For the text-containing cell, return its midpoint in (x, y) coordinate format. 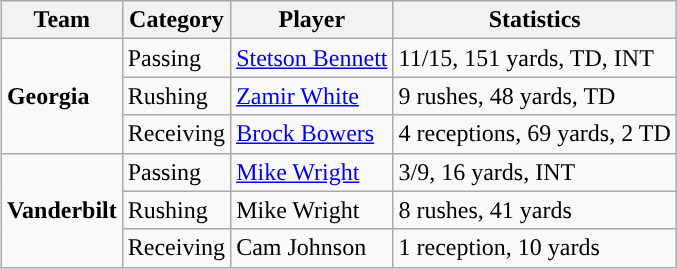
Team (62, 20)
11/15, 151 yards, TD, INT (534, 58)
Vanderbilt (62, 210)
Category (176, 20)
9 rushes, 48 yards, TD (534, 96)
Brock Bowers (312, 134)
Statistics (534, 20)
3/9, 16 yards, INT (534, 172)
Player (312, 20)
Zamir White (312, 96)
8 rushes, 41 yards (534, 210)
4 receptions, 69 yards, 2 TD (534, 134)
Cam Johnson (312, 248)
Stetson Bennett (312, 58)
Georgia (62, 96)
1 reception, 10 yards (534, 248)
